Extract the (X, Y) coordinate from the center of the cell holding the provided text.  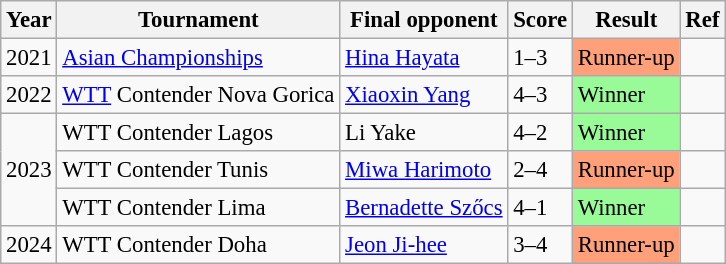
4–2 (540, 133)
4–3 (540, 95)
Final opponent (424, 20)
2022 (29, 95)
Year (29, 20)
Result (626, 20)
WTT Contender Nova Gorica (198, 95)
WTT Contender Lima (198, 208)
2–4 (540, 170)
Xiaoxin Yang (424, 95)
4–1 (540, 208)
3–4 (540, 245)
Hina Hayata (424, 58)
Ref (702, 20)
Asian Championships (198, 58)
Score (540, 20)
Tournament (198, 20)
WTT Contender Doha (198, 245)
Miwa Harimoto (424, 170)
Jeon Ji-hee (424, 245)
WTT Contender Lagos (198, 133)
Li Yake (424, 133)
2021 (29, 58)
2024 (29, 245)
2023 (29, 170)
WTT Contender Tunis (198, 170)
1–3 (540, 58)
Bernadette Szőcs (424, 208)
